Locate the cell with the specified text and output its [X, Y] center coordinate. 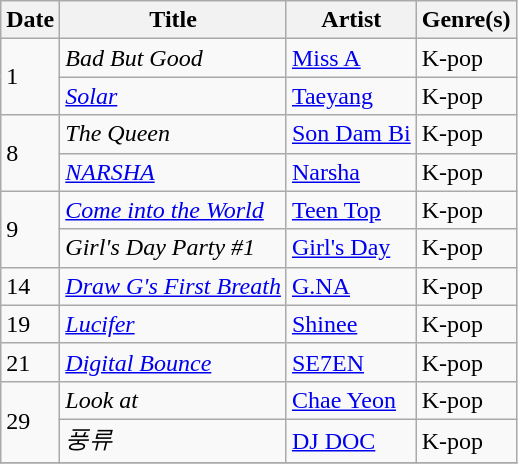
Lucifer [174, 324]
Bad But Good [174, 58]
14 [30, 286]
Narsha [351, 172]
29 [30, 422]
Genre(s) [466, 20]
Digital Bounce [174, 362]
G.NA [351, 286]
Date [30, 20]
19 [30, 324]
Chae Yeon [351, 400]
8 [30, 153]
Draw G's First Breath [174, 286]
Teen Top [351, 210]
Shinee [351, 324]
Look at [174, 400]
Taeyang [351, 96]
Girl's Day [351, 248]
Title [174, 20]
풍류 [174, 440]
21 [30, 362]
Artist [351, 20]
9 [30, 229]
Come into the World [174, 210]
Girl's Day Party #1 [174, 248]
1 [30, 77]
DJ DOC [351, 440]
Solar [174, 96]
SE7EN [351, 362]
Son Dam Bi [351, 134]
NARSHA [174, 172]
Miss A [351, 58]
The Queen [174, 134]
